Capture the cell that displays the provided text and extract its (X, Y) central coordinate. 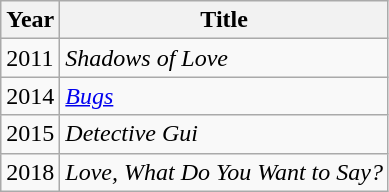
Title (224, 20)
2011 (30, 58)
Detective Gui (224, 134)
Year (30, 20)
Love, What Do You Want to Say? (224, 172)
2014 (30, 96)
Shadows of Love (224, 58)
2015 (30, 134)
Bugs (224, 96)
2018 (30, 172)
